Search for the cell housing the specified text and yield its [X, Y] center coordinate. 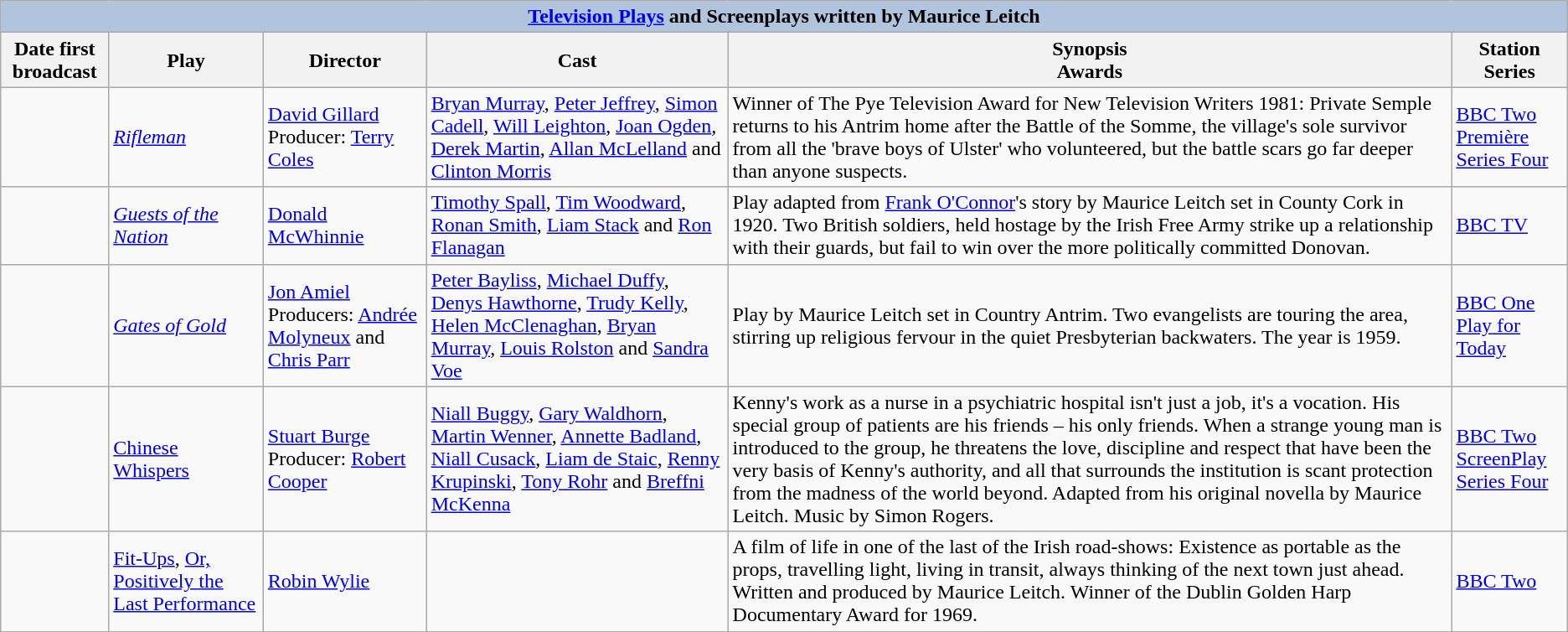
Donald McWhinnie [345, 225]
Niall Buggy, Gary Waldhorn, Martin Wenner, Annette Badland, Niall Cusack, Liam de Staic, Renny Krupinski, Tony Rohr and Breffni McKenna [577, 459]
Fit-Ups, Or, Positively the Last Performance [186, 582]
Jon Amiel Producers: Andrée Molyneux and Chris Parr [345, 325]
Timothy Spall, Tim Woodward, Ronan Smith, Liam Stack and Ron Flanagan [577, 225]
Gates of Gold [186, 325]
Peter Bayliss, Michael Duffy, Denys Hawthorne, Trudy Kelly, Helen McClenaghan, Bryan Murray, Louis Rolston and Sandra Voe [577, 325]
Chinese Whispers [186, 459]
Guests of the Nation [186, 225]
Robin Wylie [345, 582]
Director [345, 60]
BBC Two [1509, 582]
BBC TwoPremière Series Four [1509, 137]
David Gillard Producer: Terry Coles [345, 137]
Bryan Murray, Peter Jeffrey, Simon Cadell, Will Leighton, Joan Ogden, Derek Martin, Allan McLelland and Clinton Morris [577, 137]
BBC TV [1509, 225]
Date first broadcast [55, 60]
Stuart Burge Producer: Robert Cooper [345, 459]
Rifleman [186, 137]
Play [186, 60]
Cast [577, 60]
BBC OnePlay for Today [1509, 325]
BBC TwoScreenPlay Series Four [1509, 459]
Television Plays and Screenplays written by Maurice Leitch [784, 17]
SynopsisAwards [1090, 60]
StationSeries [1509, 60]
